Capture the cell that displays the provided text and extract its [x, y] central coordinate. 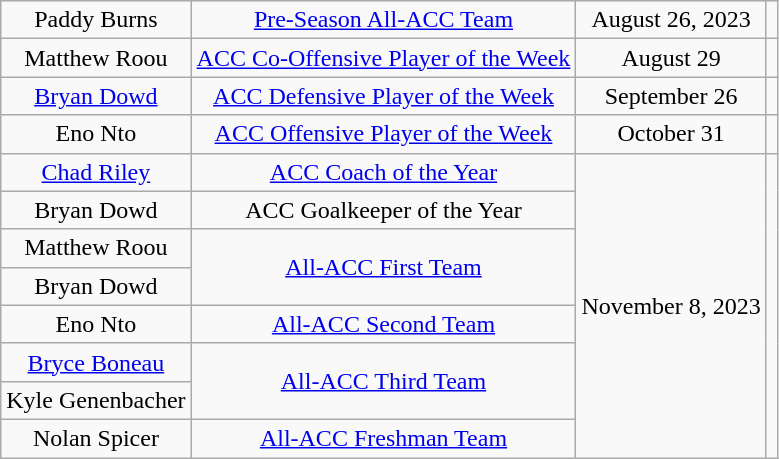
Pre-Season All-ACC Team [384, 20]
October 31 [671, 134]
ACC Defensive Player of the Week [384, 96]
Bryce Boneau [96, 362]
Chad Riley [96, 172]
August 29 [671, 58]
ACC Coach of the Year [384, 172]
ACC Offensive Player of the Week [384, 134]
Nolan Spicer [96, 438]
ACC Goalkeeper of the Year [384, 210]
All-ACC First Team [384, 267]
ACC Co-Offensive Player of the Week [384, 58]
August 26, 2023 [671, 20]
Kyle Genenbacher [96, 400]
All-ACC Third Team [384, 381]
All-ACC Freshman Team [384, 438]
Paddy Burns [96, 20]
November 8, 2023 [671, 305]
September 26 [671, 96]
All-ACC Second Team [384, 324]
